Provide the (X, Y) coordinate of the cell's center where the given text is located.  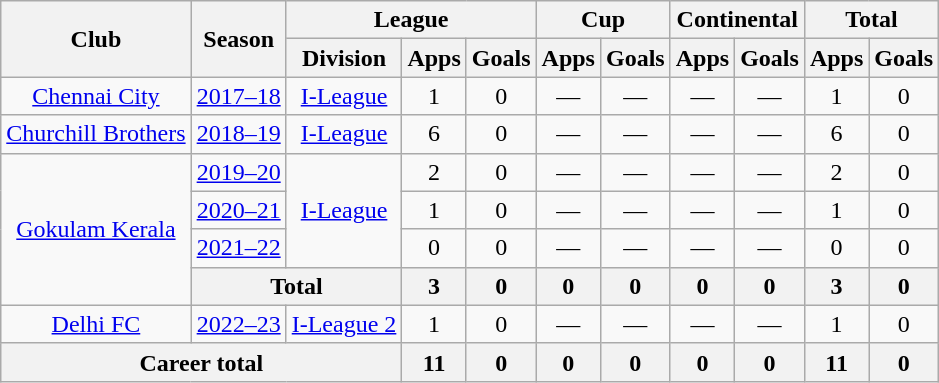
Division (344, 58)
2018–19 (238, 134)
Delhi FC (96, 324)
2019–20 (238, 172)
2021–22 (238, 248)
Churchill Brothers (96, 134)
Chennai City (96, 96)
2017–18 (238, 96)
2020–21 (238, 210)
Cup (603, 20)
I-League 2 (344, 324)
Continental (737, 20)
Club (96, 39)
Gokulam Kerala (96, 229)
Career total (202, 362)
2022–23 (238, 324)
League (411, 20)
Season (238, 39)
